Scan for the cell matching the given text and deliver its (X, Y) coordinate at center. 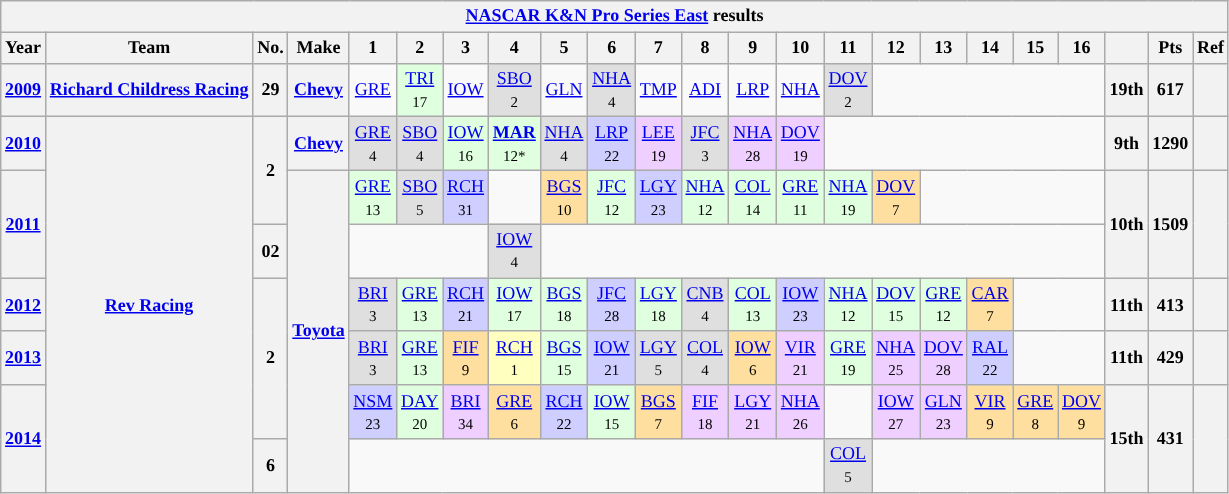
RAL22 (990, 358)
5 (564, 48)
2014 (24, 438)
8 (705, 48)
IOW 27 (896, 412)
2011 (24, 224)
GLN 23 (944, 412)
LGY 23 (658, 197)
IOW 15 (612, 412)
BGS 15 (564, 358)
RCH 21 (466, 305)
GRE 11 (801, 197)
LEE 19 (658, 144)
Richard Childress Racing (148, 90)
DOV 15 (896, 305)
COL 5 (848, 466)
DOV 7 (896, 197)
NHA 26 (801, 412)
SBO 4 (420, 144)
FIF 9 (466, 358)
LRP 22 (612, 144)
11 (848, 48)
13 (944, 48)
TRI 17 (420, 90)
IOW (466, 90)
COL 13 (753, 305)
617 (1170, 90)
DOV 2 (848, 90)
NHA 19 (848, 197)
CNB 4 (705, 305)
GRE 4 (373, 144)
Toyota (318, 331)
1509 (1170, 224)
GRE 8 (1036, 412)
15th (1126, 438)
BGS 7 (658, 412)
NASCAR K&N Pro Series East results (615, 16)
DOV 9 (1082, 412)
No. (270, 48)
2012 (24, 305)
IOW 17 (514, 305)
DOV 28 (944, 358)
Ref (1211, 48)
Make (318, 48)
RCH 22 (564, 412)
413 (1170, 305)
Rev Racing (148, 305)
BRI 34 (466, 412)
IOW 4 (514, 251)
JFC 3 (705, 144)
FIF 18 (705, 412)
15 (1036, 48)
DOV 19 (801, 144)
1290 (1170, 144)
VIR 21 (801, 358)
4 (514, 48)
14 (990, 48)
NHA (801, 90)
LGY 21 (753, 412)
1 (373, 48)
BGS 18 (564, 305)
DAY 20 (420, 412)
IOW 23 (801, 305)
BGS 10 (564, 197)
SBO 2 (514, 90)
NHA 25 (896, 358)
02 (270, 251)
10 (801, 48)
GRE 12 (944, 305)
LGY 5 (658, 358)
VIR 9 (990, 412)
Year (24, 48)
GLN (564, 90)
GRE (373, 90)
GRE 19 (848, 358)
NSM 23 (373, 412)
RCH 31 (466, 197)
3 (466, 48)
16 (1082, 48)
Team (148, 48)
IOW 16 (466, 144)
NHA 28 (753, 144)
Pts (1170, 48)
JFC 28 (612, 305)
429 (1170, 358)
2010 (24, 144)
2009 (24, 90)
COL 14 (753, 197)
COL 4 (705, 358)
RCH 1 (514, 358)
7 (658, 48)
19th (1126, 90)
29 (270, 90)
12 (896, 48)
ADI (705, 90)
IOW 6 (753, 358)
9th (1126, 144)
2013 (24, 358)
CAR 7 (990, 305)
SBO 5 (420, 197)
431 (1170, 438)
LRP (753, 90)
GRE 6 (514, 412)
10th (1126, 224)
TMP (658, 90)
JFC 12 (612, 197)
IOW 21 (612, 358)
MAR 12* (514, 144)
9 (753, 48)
LGY 18 (658, 305)
